From the cell containing the given text, extract its center point as [x, y] coordinate. 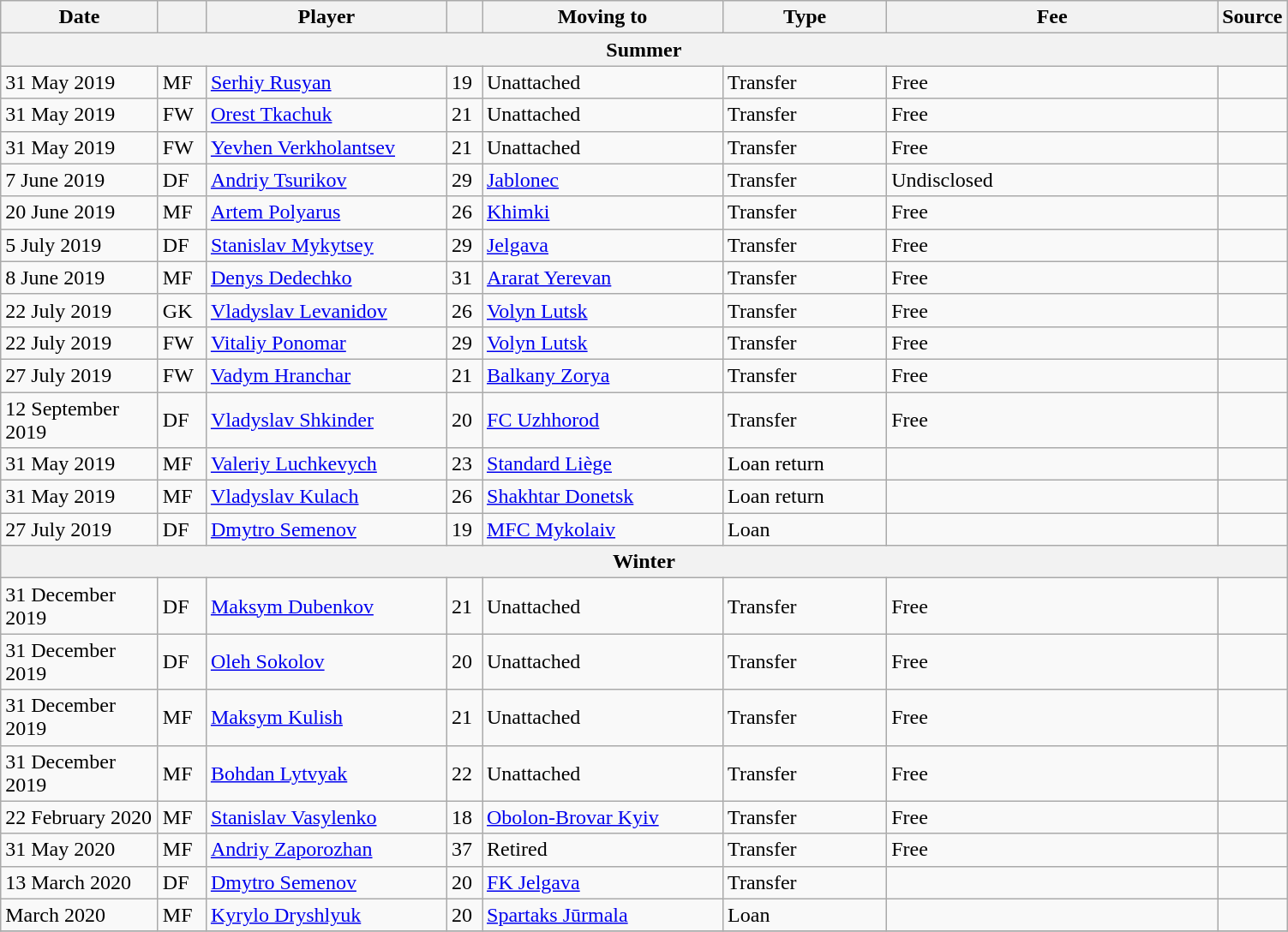
Jelgava [602, 245]
Vladyslav Kulach [326, 497]
Bohdan Lytvyak [326, 773]
22 [464, 773]
Vadym Hranchar [326, 375]
Fee [1052, 17]
Stanislav Vasylenko [326, 817]
Date [80, 17]
Khimki [602, 212]
Denys Dedechko [326, 278]
Serhiy Rusyan [326, 82]
Standard Liège [602, 464]
5 July 2019 [80, 245]
8 June 2019 [80, 278]
37 [464, 850]
GK [182, 310]
Orest Tkachuk [326, 115]
Ararat Yerevan [602, 278]
MFC Mykolaiv [602, 529]
Vladyslav Shkinder [326, 420]
Kyrylo Dryshlyuk [326, 915]
FC Uzhhorod [602, 420]
13 March 2020 [80, 882]
22 February 2020 [80, 817]
20 June 2019 [80, 212]
Stanislav Mykytsey [326, 245]
Player [326, 17]
Maksym Kulish [326, 718]
23 [464, 464]
Maksym Dubenkov [326, 606]
31 May 2020 [80, 850]
31 [464, 278]
7 June 2019 [80, 180]
Summer [644, 50]
FK Jelgava [602, 882]
Source [1253, 17]
Oleh Sokolov [326, 661]
March 2020 [80, 915]
18 [464, 817]
Balkany Zorya [602, 375]
12 September 2019 [80, 420]
Vladyslav Levanidov [326, 310]
Winter [644, 562]
Type [806, 17]
Andriy Zaporozhan [326, 850]
Obolon-Brovar Kyiv [602, 817]
Yevhen Verkholantsev [326, 147]
Retired [602, 850]
Undisclosed [1052, 180]
Vitaliy Ponomar [326, 343]
Moving to [602, 17]
Artem Polyarus [326, 212]
Spartaks Jūrmala [602, 915]
Valeriy Luchkevych [326, 464]
Shakhtar Donetsk [602, 497]
Jablonec [602, 180]
Andriy Tsurikov [326, 180]
